Locate the cell with the specified text and output its (x, y) center coordinate. 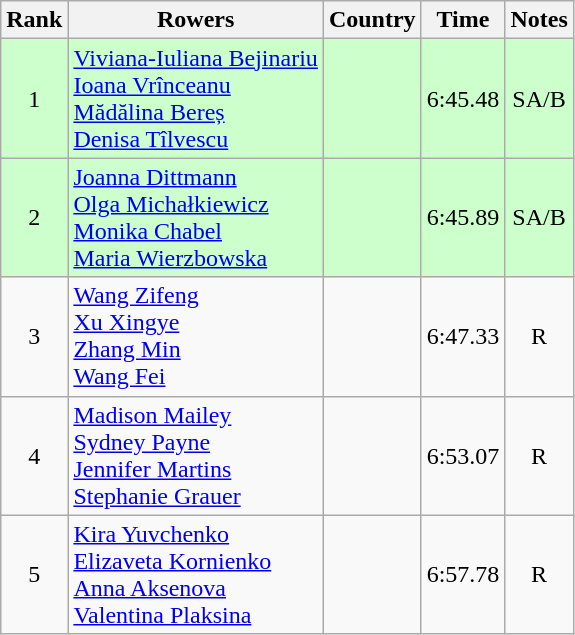
Rank (34, 20)
Country (372, 20)
Time (463, 20)
1 (34, 98)
Notes (539, 20)
6:47.33 (463, 336)
Kira YuvchenkoElizaveta KornienkoAnna AksenovaValentina Plaksina (196, 574)
6:45.48 (463, 98)
Rowers (196, 20)
Viviana-Iuliana BejinariuIoana VrînceanuMădălina BereșDenisa Tîlvescu (196, 98)
6:45.89 (463, 218)
Wang ZifengXu XingyeZhang MinWang Fei (196, 336)
5 (34, 574)
6:57.78 (463, 574)
3 (34, 336)
Joanna DittmannOlga MichałkiewiczMonika ChabelMaria Wierzbowska (196, 218)
6:53.07 (463, 456)
2 (34, 218)
Madison MaileySydney PayneJennifer MartinsStephanie Grauer (196, 456)
4 (34, 456)
